For the text-containing cell, return its midpoint in (X, Y) coordinate format. 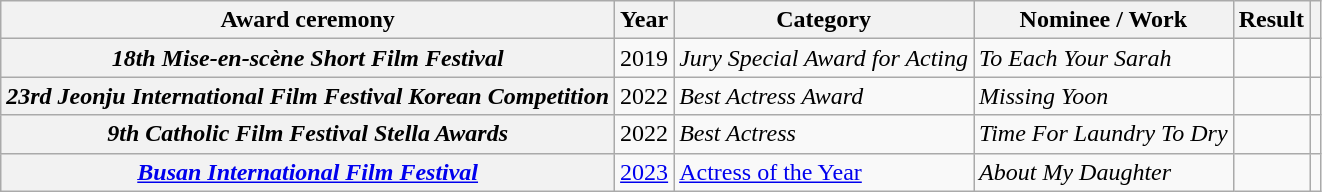
Award ceremony (308, 20)
2019 (644, 58)
About My Daughter (1104, 172)
Missing Yoon (1104, 96)
Nominee / Work (1104, 20)
23rd Jeonju International Film Festival Korean Competition (308, 96)
Busan International Film Festival (308, 172)
Actress of the Year (824, 172)
2023 (644, 172)
18th Mise-en-scène Short Film Festival (308, 58)
Year (644, 20)
Category (824, 20)
9th Catholic Film Festival Stella Awards (308, 134)
Time For Laundry To Dry (1104, 134)
Result (1271, 20)
Jury Special Award for Acting (824, 58)
To Each Your Sarah (1104, 58)
Best Actress (824, 134)
Best Actress Award (824, 96)
